Search for the cell housing the specified text and yield its [x, y] center coordinate. 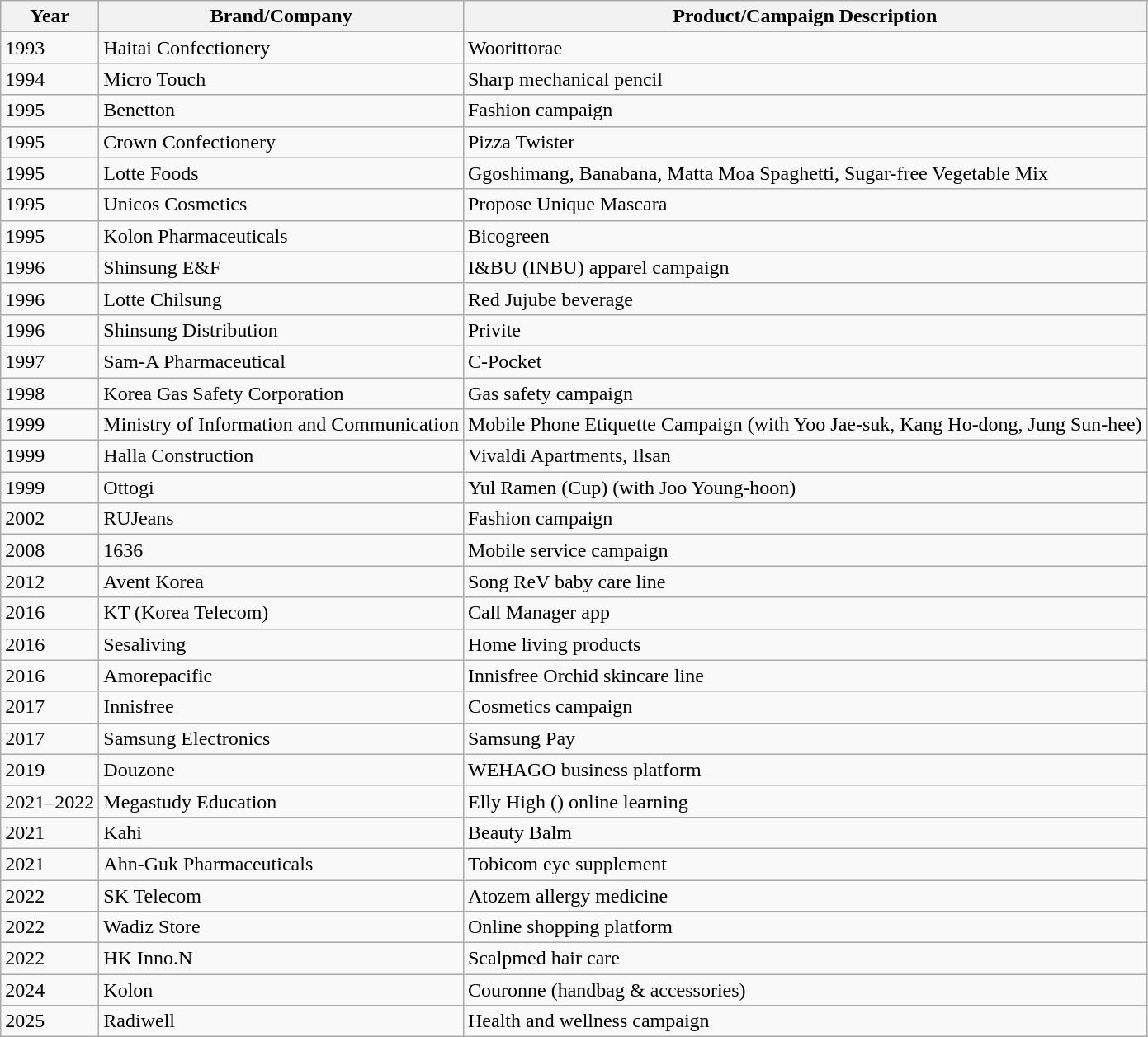
1636 [281, 550]
Tobicom eye supplement [805, 864]
I&BU (INBU) apparel campaign [805, 267]
Samsung Pay [805, 738]
Unicos Cosmetics [281, 205]
Cosmetics campaign [805, 707]
Ministry of Information and Communication [281, 425]
Year [50, 16]
Kolon Pharmaceuticals [281, 236]
Shinsung Distribution [281, 330]
Sharp mechanical pencil [805, 79]
Product/Campaign Description [805, 16]
Couronne (handbag & accessories) [805, 990]
WEHAGO business platform [805, 770]
Privite [805, 330]
1993 [50, 48]
1997 [50, 361]
Mobile service campaign [805, 550]
Korea Gas Safety Corporation [281, 394]
2012 [50, 582]
2021–2022 [50, 801]
Haitai Confectionery [281, 48]
2008 [50, 550]
2002 [50, 519]
Megastudy Education [281, 801]
Wadiz Store [281, 927]
Sesaliving [281, 644]
Ggoshimang, Banabana, Matta Moa Spaghetti, Sugar-free Vegetable Mix [805, 173]
Call Manager app [805, 613]
Pizza Twister [805, 142]
Shinsung E&F [281, 267]
Crown Confectionery [281, 142]
Mobile Phone Etiquette Campaign (with Yoo Jae-suk, Kang Ho-dong, Jung Sun-hee) [805, 425]
Scalpmed hair care [805, 959]
Ottogi [281, 488]
Bicogreen [805, 236]
Radiwell [281, 1021]
2024 [50, 990]
Online shopping platform [805, 927]
Vivaldi Apartments, Ilsan [805, 456]
SK Telecom [281, 895]
Brand/Company [281, 16]
1994 [50, 79]
Lotte Chilsung [281, 299]
Song ReV baby care line [805, 582]
Sam-A Pharmaceutical [281, 361]
Benetton [281, 111]
C-Pocket [805, 361]
Red Jujube beverage [805, 299]
HK Inno.N [281, 959]
Avent Korea [281, 582]
2025 [50, 1021]
RUJeans [281, 519]
Halla Construction [281, 456]
Kolon [281, 990]
Innisfree [281, 707]
Atozem allergy medicine [805, 895]
Innisfree Orchid skincare line [805, 676]
Kahi [281, 832]
Ahn-Guk Pharmaceuticals [281, 864]
Amorepacific [281, 676]
Woorittorae [805, 48]
Douzone [281, 770]
2019 [50, 770]
Samsung Electronics [281, 738]
Gas safety campaign [805, 394]
Beauty Balm [805, 832]
Elly High () online learning [805, 801]
Health and wellness campaign [805, 1021]
Yul Ramen (Cup) (with Joo Young-hoon) [805, 488]
Micro Touch [281, 79]
1998 [50, 394]
Lotte Foods [281, 173]
KT (Korea Telecom) [281, 613]
Propose Unique Mascara [805, 205]
Home living products [805, 644]
